Find where the given text appears and provide that cell's center as [x, y] coordinate. 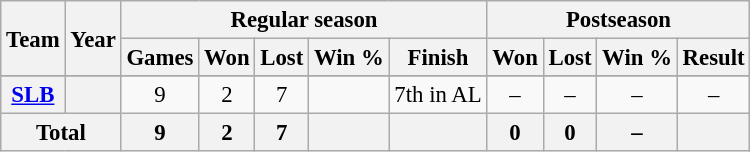
Total [61, 133]
Games [160, 58]
7th in AL [438, 95]
Regular season [304, 20]
Postseason [618, 20]
Year [93, 38]
Team [33, 38]
SLB [33, 95]
Result [714, 58]
Finish [438, 58]
